Provide the [x, y] coordinate of the cell's center where the given text is located.  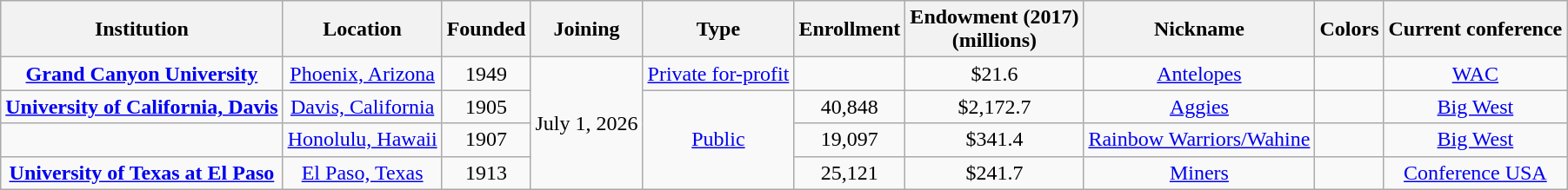
Antelopes [1199, 74]
Type [718, 29]
Location [362, 29]
$21.6 [995, 74]
Colors [1350, 29]
Endowment (2017)(millions) [995, 29]
Phoenix, Arizona [362, 74]
$341.4 [995, 140]
1905 [486, 107]
Davis, California [362, 107]
25,121 [850, 173]
University of Texas at El Paso [142, 173]
Current conference [1475, 29]
Joining [586, 29]
July 1, 2026 [586, 123]
Institution [142, 29]
Public [718, 140]
$2,172.7 [995, 107]
Rainbow Warriors/Wahine [1199, 140]
Nickname [1199, 29]
1949 [486, 74]
Founded [486, 29]
WAC [1475, 74]
1913 [486, 173]
Conference USA [1475, 173]
Private for-profit [718, 74]
Honolulu, Hawaii [362, 140]
Grand Canyon University [142, 74]
1907 [486, 140]
University of California, Davis [142, 107]
19,097 [850, 140]
Aggies [1199, 107]
40,848 [850, 107]
El Paso, Texas [362, 173]
Enrollment [850, 29]
$241.7 [995, 173]
Miners [1199, 173]
